Find where the given text appears and provide that cell's center as [X, Y] coordinate. 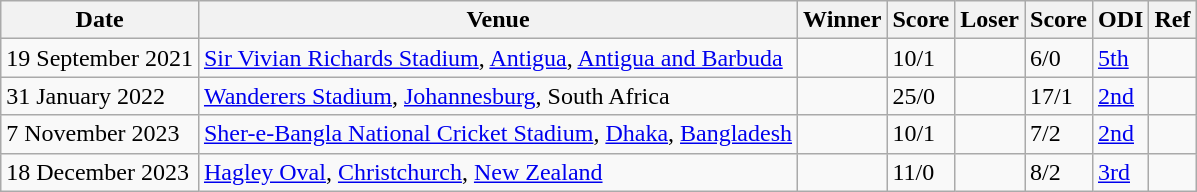
Loser [990, 20]
19 September 2021 [100, 58]
Sher-e-Bangla National Cricket Stadium, Dhaka, Bangladesh [498, 134]
31 January 2022 [100, 96]
Venue [498, 20]
6/0 [1059, 58]
3rd [1120, 172]
7/2 [1059, 134]
Wanderers Stadium, Johannesburg, South Africa [498, 96]
8/2 [1059, 172]
Date [100, 20]
5th [1120, 58]
11/0 [921, 172]
17/1 [1059, 96]
Sir Vivian Richards Stadium, Antigua, Antigua and Barbuda [498, 58]
Hagley Oval, Christchurch, New Zealand [498, 172]
25/0 [921, 96]
ODI [1120, 20]
18 December 2023 [100, 172]
Ref [1172, 20]
Winner [842, 20]
7 November 2023 [100, 134]
